Extract the (x, y) coordinate from the center of the cell holding the provided text.  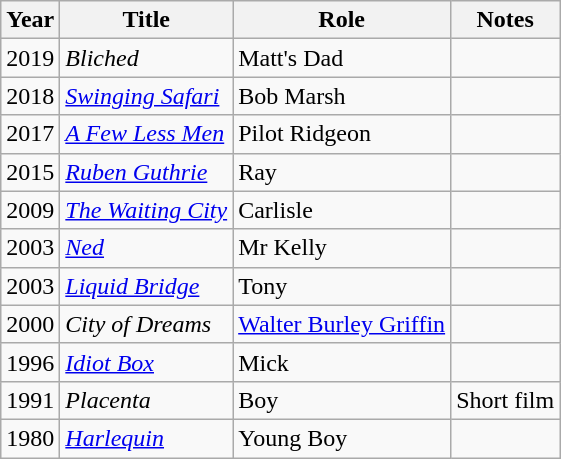
A Few Less Men (146, 134)
Walter Burley Griffin (342, 324)
Liquid Bridge (146, 286)
Year (30, 20)
2009 (30, 210)
2019 (30, 58)
2015 (30, 172)
Role (342, 20)
Short film (506, 400)
Title (146, 20)
Notes (506, 20)
Mr Kelly (342, 248)
Idiot Box (146, 362)
1996 (30, 362)
Bliched (146, 58)
Matt's Dad (342, 58)
Boy (342, 400)
Ruben Guthrie (146, 172)
Bob Marsh (342, 96)
Carlisle (342, 210)
2018 (30, 96)
Young Boy (342, 438)
2017 (30, 134)
City of Dreams (146, 324)
1991 (30, 400)
Ray (342, 172)
Harlequin (146, 438)
Mick (342, 362)
Placenta (146, 400)
Swinging Safari (146, 96)
Ned (146, 248)
Tony (342, 286)
Pilot Ridgeon (342, 134)
2000 (30, 324)
1980 (30, 438)
The Waiting City (146, 210)
